Provide the (x, y) coordinate of the cell's center where the given text is located.  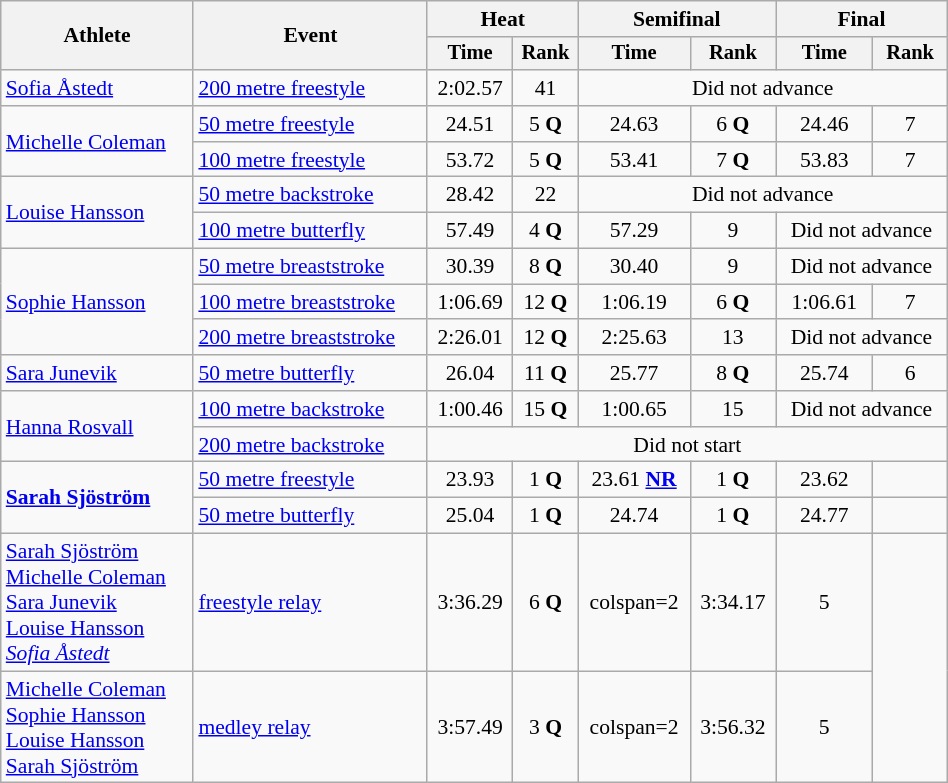
Sofia Åstedt (98, 88)
3:57.49 (470, 727)
23.62 (824, 480)
1:06.61 (824, 302)
13 (732, 338)
15 (732, 409)
2:26.01 (470, 338)
3:34.17 (732, 603)
100 metre butterfly (310, 231)
7 Q (732, 160)
41 (546, 88)
15 Q (546, 409)
Sara Junevik (98, 373)
23.93 (470, 480)
25.74 (824, 373)
Hanna Rosvall (98, 426)
200 metre backstroke (310, 445)
100 metre backstroke (310, 409)
50 metre breaststroke (310, 267)
11 Q (546, 373)
28.42 (470, 195)
Did not start (687, 445)
1:06.19 (634, 302)
Sarah Sjöström Michelle Coleman Sara Junevik Louise HanssonSofia Åstedt (98, 603)
23.61 NR (634, 480)
Sarah Sjöström (98, 498)
200 metre freestyle (310, 88)
3 Q (546, 727)
4 Q (546, 231)
53.83 (824, 160)
200 metre breaststroke (310, 338)
6 (910, 373)
1:06.69 (470, 302)
3:56.32 (732, 727)
medley relay (310, 727)
Event (310, 36)
Athlete (98, 36)
Final (862, 19)
30.40 (634, 267)
2:25.63 (634, 338)
Sophie Hansson (98, 302)
24.63 (634, 124)
26.04 (470, 373)
24.77 (824, 516)
100 metre freestyle (310, 160)
30.39 (470, 267)
Semifinal (677, 19)
53.41 (634, 160)
100 metre breaststroke (310, 302)
25.04 (470, 516)
Michelle Coleman Sophie HanssonLouise Hansson Sarah Sjöström (98, 727)
Heat (502, 19)
Louise Hansson (98, 212)
57.29 (634, 231)
1:00.46 (470, 409)
2:02.57 (470, 88)
3:36.29 (470, 603)
57.49 (470, 231)
24.46 (824, 124)
22 (546, 195)
24.51 (470, 124)
53.72 (470, 160)
Michelle Coleman (98, 142)
25.77 (634, 373)
24.74 (634, 516)
50 metre backstroke (310, 195)
freestyle relay (310, 603)
1:00.65 (634, 409)
